Output the [X, Y] coordinate of the center of the cell containing the given text.  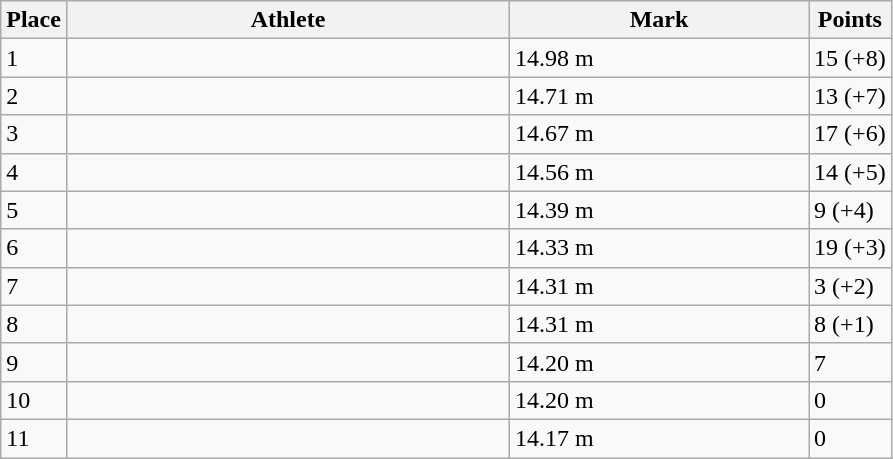
10 [34, 400]
14 (+5) [850, 172]
14.39 m [660, 210]
8 (+1) [850, 324]
5 [34, 210]
3 [34, 134]
14.98 m [660, 58]
15 (+8) [850, 58]
Place [34, 20]
9 (+4) [850, 210]
3 (+2) [850, 286]
Athlete [288, 20]
17 (+6) [850, 134]
4 [34, 172]
14.67 m [660, 134]
13 (+7) [850, 96]
6 [34, 248]
8 [34, 324]
14.56 m [660, 172]
2 [34, 96]
9 [34, 362]
19 (+3) [850, 248]
1 [34, 58]
Mark [660, 20]
Points [850, 20]
14.17 m [660, 438]
11 [34, 438]
14.71 m [660, 96]
14.33 m [660, 248]
